Search for the cell housing the specified text and yield its [X, Y] center coordinate. 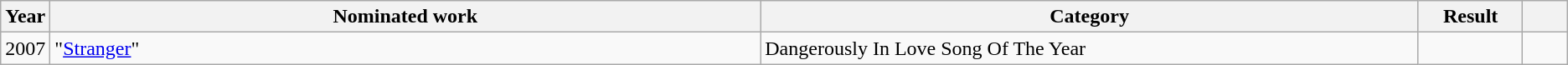
Category [1090, 17]
Dangerously In Love Song Of The Year [1090, 48]
Year [25, 17]
Result [1470, 17]
"Stranger" [405, 48]
2007 [25, 48]
Nominated work [405, 17]
